Extract the (x, y) coordinate from the center of the cell holding the provided text.  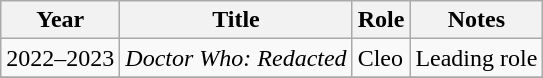
Title (236, 20)
Cleo (381, 58)
Year (60, 20)
Notes (476, 20)
Role (381, 20)
2022–2023 (60, 58)
Leading role (476, 58)
Doctor Who: Redacted (236, 58)
